Capture the cell that displays the provided text and extract its (X, Y) central coordinate. 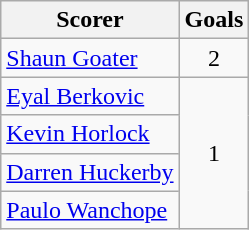
Shaun Goater (90, 58)
1 (214, 153)
Darren Huckerby (90, 172)
Eyal Berkovic (90, 96)
Kevin Horlock (90, 134)
2 (214, 58)
Paulo Wanchope (90, 210)
Goals (214, 20)
Scorer (90, 20)
